Identify which cell holds the provided text, then report its [X, Y] central coordinate. 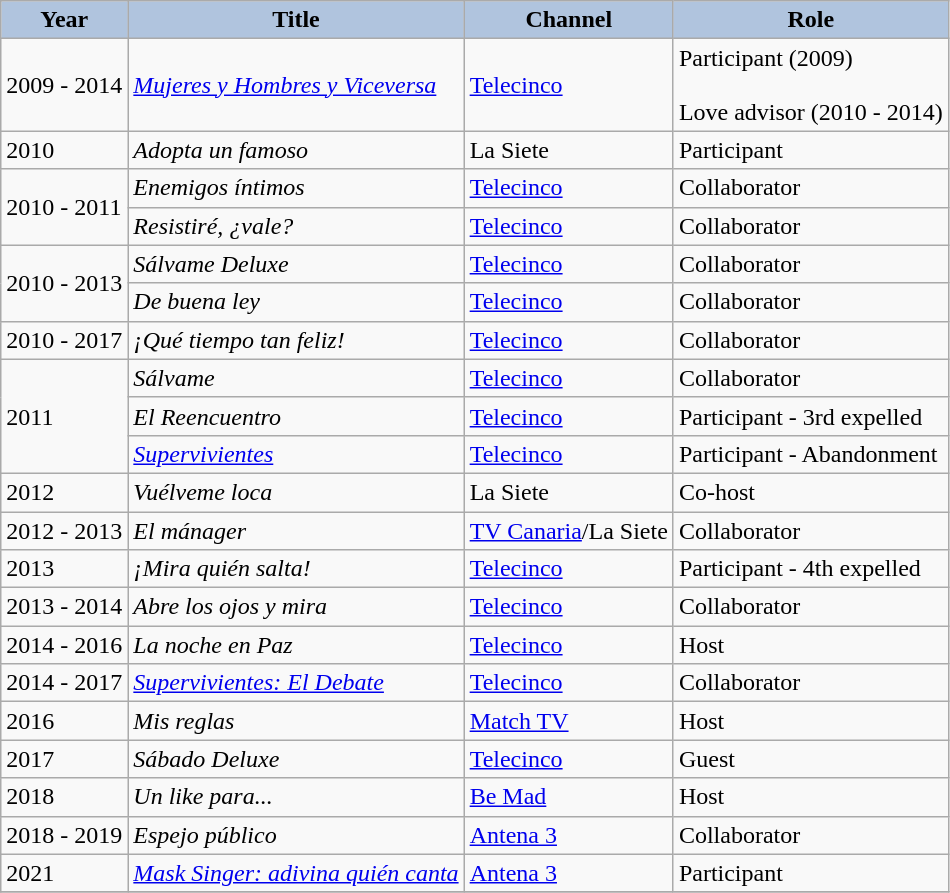
2009 - 2014 [64, 85]
2013 [64, 569]
Title [296, 20]
TV Canaria/La Siete [568, 531]
Sábado Deluxe [296, 759]
Participant - 4th expelled [810, 569]
Year [64, 20]
Sálvame Deluxe [296, 264]
Mis reglas [296, 721]
2011 [64, 416]
Sálvame [296, 378]
Mask Singer: adivina quién canta [296, 873]
Guest [810, 759]
2012 - 2013 [64, 531]
2014 - 2016 [64, 645]
Participant - 3rd expelled [810, 416]
¡Qué tiempo tan feliz! [296, 340]
Channel [568, 20]
2012 [64, 492]
Mujeres y Hombres y Viceversa [296, 85]
Adopta un famoso [296, 150]
Co-host [810, 492]
2021 [64, 873]
Be Mad [568, 797]
2017 [64, 759]
Vuélveme loca [296, 492]
2018 - 2019 [64, 835]
2010 - 2017 [64, 340]
Abre los ojos y mira [296, 607]
Role [810, 20]
El Reencuentro [296, 416]
Match TV [568, 721]
Espejo público [296, 835]
La noche en Paz [296, 645]
Un like para... [296, 797]
2010 - 2011 [64, 207]
El mánager [296, 531]
De buena ley [296, 302]
Participant - Abandonment [810, 454]
Supervivientes [296, 454]
2013 - 2014 [64, 607]
2010 [64, 150]
Supervivientes: El Debate [296, 683]
Enemigos íntimos [296, 188]
2016 [64, 721]
Participant (2009)Love advisor (2010 - 2014) [810, 85]
2010 - 2013 [64, 283]
¡Mira quién salta! [296, 569]
2018 [64, 797]
Resistiré, ¿vale? [296, 226]
2014 - 2017 [64, 683]
